Return [x, y] of the center of cell containing provided text 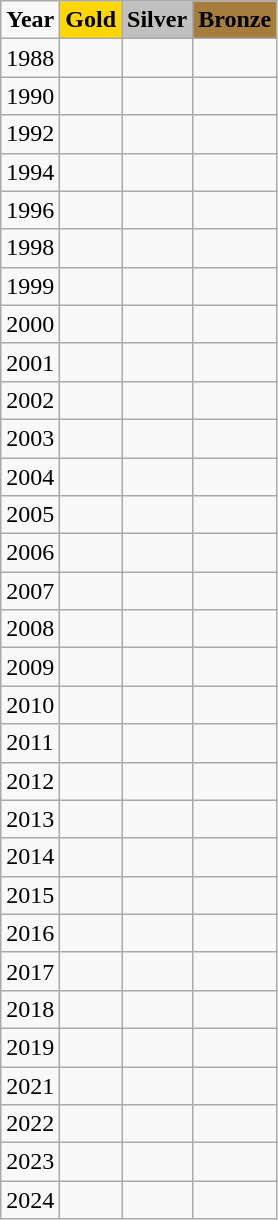
2012 [30, 781]
2008 [30, 629]
2024 [30, 1200]
2002 [30, 400]
2005 [30, 515]
1988 [30, 58]
Gold [91, 20]
2022 [30, 1124]
2023 [30, 1162]
2013 [30, 819]
2004 [30, 477]
2003 [30, 438]
2019 [30, 1047]
1996 [30, 210]
2016 [30, 933]
Silver [158, 20]
1992 [30, 134]
Bronze [235, 20]
2011 [30, 743]
2018 [30, 1009]
2015 [30, 895]
2010 [30, 705]
1998 [30, 248]
Year [30, 20]
1994 [30, 172]
1999 [30, 286]
2017 [30, 971]
1990 [30, 96]
2000 [30, 324]
2006 [30, 553]
2009 [30, 667]
2007 [30, 591]
2021 [30, 1085]
2001 [30, 362]
2014 [30, 857]
